Extract the (X, Y) coordinate from the center of the cell holding the provided text.  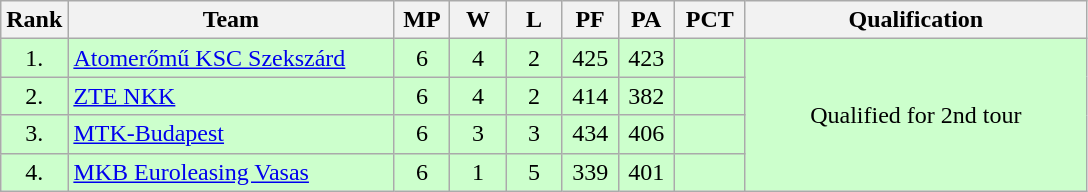
1. (34, 58)
434 (590, 134)
Rank (34, 20)
425 (590, 58)
Team (231, 20)
414 (590, 96)
406 (646, 134)
339 (590, 172)
5 (534, 172)
PCT (710, 20)
4. (34, 172)
MTK-Budapest (231, 134)
MKB Euroleasing Vasas (231, 172)
PF (590, 20)
MP (422, 20)
Qualification (916, 20)
ZTE NKK (231, 96)
382 (646, 96)
W (478, 20)
401 (646, 172)
Qualified for 2nd tour (916, 115)
3. (34, 134)
Atomerőmű KSC Szekszárd (231, 58)
2. (34, 96)
1 (478, 172)
L (534, 20)
423 (646, 58)
PA (646, 20)
